From the cell containing the given text, extract its center point as [x, y] coordinate. 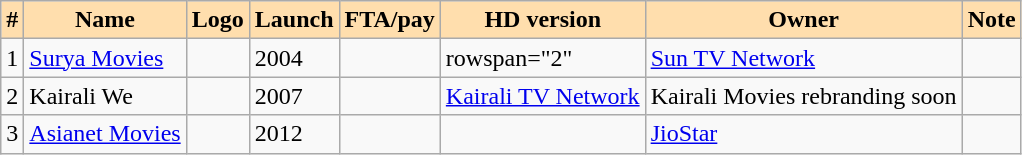
Sun TV Network [804, 58]
Kairali Movies rebranding soon [804, 96]
Owner [804, 20]
2012 [294, 134]
JioStar [804, 134]
1 [12, 58]
2 [12, 96]
HD version [542, 20]
3 [12, 134]
FTA/pay [390, 20]
Kairali TV Network [542, 96]
Surya Movies [105, 58]
Asianet Movies [105, 134]
# [12, 20]
2004 [294, 58]
Name [105, 20]
rowspan="2" [542, 58]
Note [992, 20]
Launch [294, 20]
2007 [294, 96]
Kairali We [105, 96]
Logo [218, 20]
